Extract the (x, y) coordinate from the center of the cell holding the provided text.  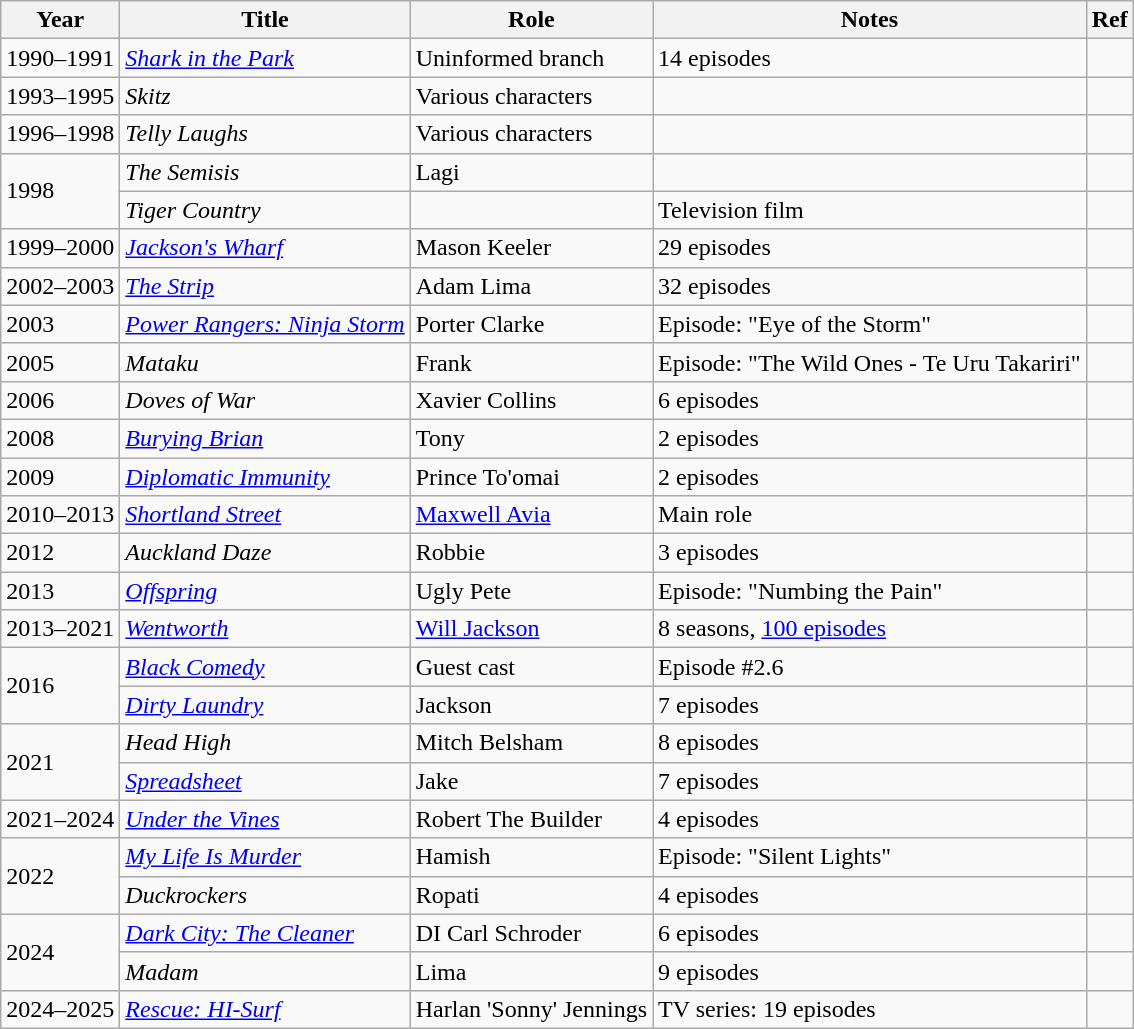
Lima (531, 971)
1993–1995 (60, 96)
TV series: 19 episodes (870, 1009)
14 episodes (870, 58)
My Life Is Murder (265, 857)
2012 (60, 553)
2003 (60, 324)
Shortland Street (265, 515)
Main role (870, 515)
Episode: "Silent Lights" (870, 857)
Porter Clarke (531, 324)
Tony (531, 438)
Duckrockers (265, 895)
2009 (60, 477)
Black Comedy (265, 667)
Ropati (531, 895)
2022 (60, 876)
Robbie (531, 553)
Frank (531, 362)
Robert The Builder (531, 819)
Mataku (265, 362)
8 seasons, 100 episodes (870, 629)
Xavier Collins (531, 400)
Lagi (531, 172)
2021–2024 (60, 819)
Jake (531, 781)
2024 (60, 952)
2013 (60, 591)
Wentworth (265, 629)
Offspring (265, 591)
Shark in the Park (265, 58)
2021 (60, 762)
32 episodes (870, 286)
The Semisis (265, 172)
Will Jackson (531, 629)
Episode: "Numbing the Pain" (870, 591)
Jackson (531, 705)
Dirty Laundry (265, 705)
Television film (870, 210)
29 episodes (870, 248)
Madam (265, 971)
2006 (60, 400)
Mason Keeler (531, 248)
DI Carl Schroder (531, 933)
The Strip (265, 286)
Uninformed branch (531, 58)
Power Rangers: Ninja Storm (265, 324)
2013–2021 (60, 629)
Burying Brian (265, 438)
Spreadsheet (265, 781)
1996–1998 (60, 134)
Year (60, 20)
Jackson's Wharf (265, 248)
3 episodes (870, 553)
Notes (870, 20)
Telly Laughs (265, 134)
2008 (60, 438)
Episode: "The Wild Ones - Te Uru Takariri" (870, 362)
1999–2000 (60, 248)
Rescue: HI-Surf (265, 1009)
2002–2003 (60, 286)
Ugly Pete (531, 591)
Episode #2.6 (870, 667)
9 episodes (870, 971)
Diplomatic Immunity (265, 477)
Harlan 'Sonny' Jennings (531, 1009)
2005 (60, 362)
Doves of War (265, 400)
Under the Vines (265, 819)
Maxwell Avia (531, 515)
Head High (265, 743)
Guest cast (531, 667)
Hamish (531, 857)
Ref (1110, 20)
Dark City: The Cleaner (265, 933)
1998 (60, 191)
Prince To'omai (531, 477)
2024–2025 (60, 1009)
8 episodes (870, 743)
Tiger Country (265, 210)
2016 (60, 686)
Title (265, 20)
1990–1991 (60, 58)
Mitch Belsham (531, 743)
2010–2013 (60, 515)
Role (531, 20)
Skitz (265, 96)
Auckland Daze (265, 553)
Episode: "Eye of the Storm" (870, 324)
Adam Lima (531, 286)
